Find where the given text appears and provide that cell's center as [X, Y] coordinate. 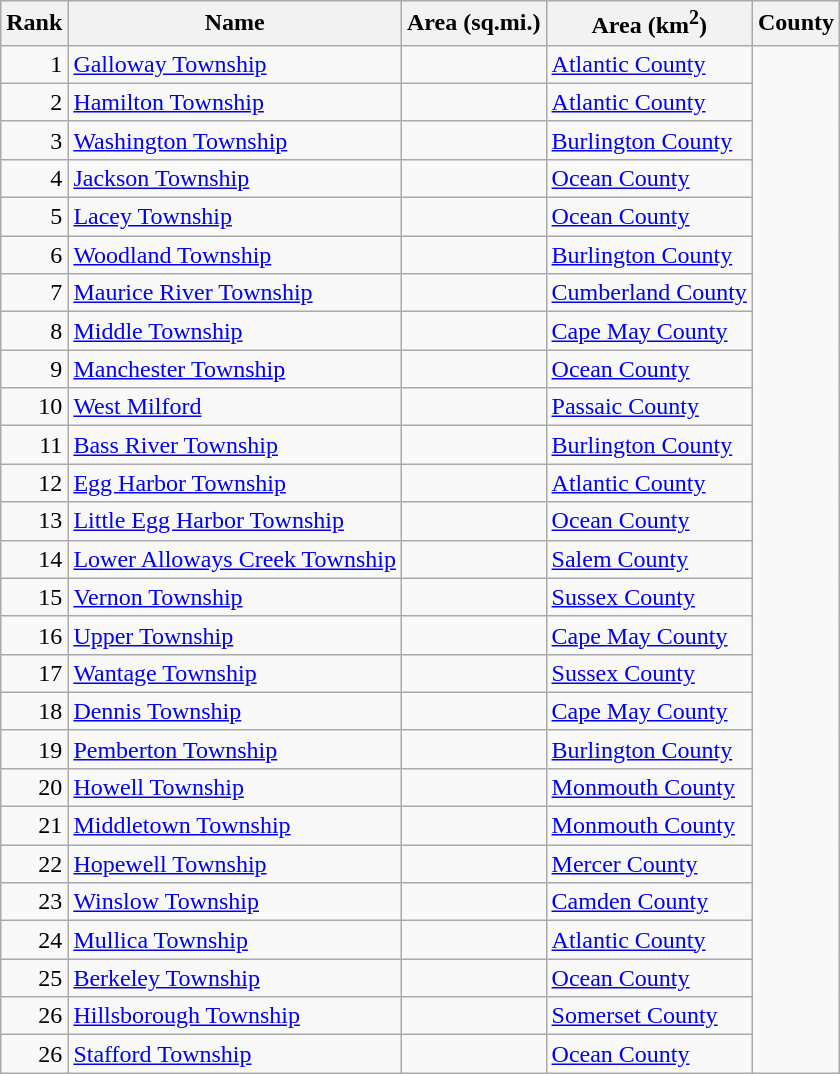
Stafford Township [235, 1054]
Rank [34, 24]
13 [34, 521]
Salem County [649, 559]
Area (sq.mi.) [474, 24]
Bass River Township [235, 445]
Woodland Township [235, 255]
25 [34, 978]
Middletown Township [235, 826]
5 [34, 217]
16 [34, 635]
Mullica Township [235, 940]
20 [34, 787]
Camden County [649, 902]
Lacey Township [235, 217]
Winslow Township [235, 902]
Manchester Township [235, 369]
7 [34, 293]
Wantage Township [235, 673]
6 [34, 255]
Washington Township [235, 140]
18 [34, 711]
3 [34, 140]
22 [34, 864]
24 [34, 940]
11 [34, 445]
Little Egg Harbor Township [235, 521]
Hillsborough Township [235, 1016]
1 [34, 64]
8 [34, 331]
Lower Alloways Creek Township [235, 559]
23 [34, 902]
14 [34, 559]
Hamilton Township [235, 102]
Area (km2) [649, 24]
Galloway Township [235, 64]
Cumberland County [649, 293]
Passaic County [649, 407]
2 [34, 102]
Upper Township [235, 635]
12 [34, 483]
Hopewell Township [235, 864]
Dennis Township [235, 711]
Jackson Township [235, 178]
9 [34, 369]
County [796, 24]
Vernon Township [235, 597]
Berkeley Township [235, 978]
Egg Harbor Township [235, 483]
21 [34, 826]
Howell Township [235, 787]
4 [34, 178]
15 [34, 597]
Middle Township [235, 331]
Mercer County [649, 864]
17 [34, 673]
Somerset County [649, 1016]
Pemberton Township [235, 749]
West Milford [235, 407]
19 [34, 749]
10 [34, 407]
Name [235, 24]
Maurice River Township [235, 293]
